Identify which cell holds the provided text, then report its [x, y] central coordinate. 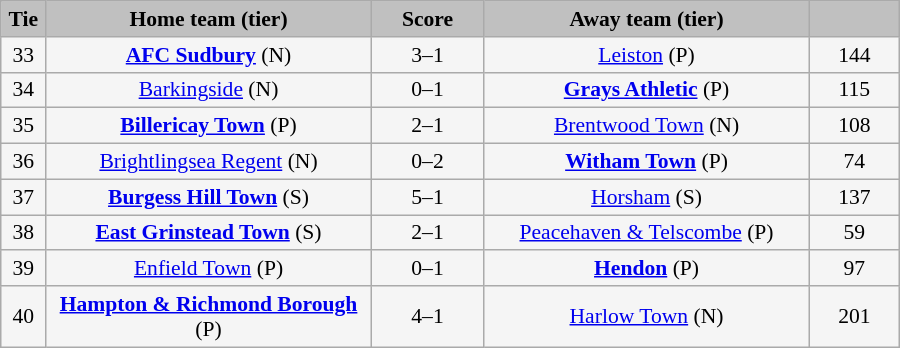
37 [24, 197]
Home team (tier) [209, 19]
Tie [24, 19]
AFC Sudbury (N) [209, 55]
Burgess Hill Town (S) [209, 197]
108 [854, 126]
40 [24, 316]
3–1 [427, 55]
Hampton & Richmond Borough (P) [209, 316]
39 [24, 269]
Barkingside (N) [209, 90]
Grays Athletic (P) [647, 90]
Witham Town (P) [647, 162]
Away team (tier) [647, 19]
Horsham (S) [647, 197]
74 [854, 162]
5–1 [427, 197]
Hendon (P) [647, 269]
201 [854, 316]
38 [24, 233]
115 [854, 90]
Brentwood Town (N) [647, 126]
4–1 [427, 316]
97 [854, 269]
East Grinstead Town (S) [209, 233]
Score [427, 19]
34 [24, 90]
Enfield Town (P) [209, 269]
Billericay Town (P) [209, 126]
59 [854, 233]
33 [24, 55]
0–2 [427, 162]
Brightlingsea Regent (N) [209, 162]
144 [854, 55]
Leiston (P) [647, 55]
35 [24, 126]
Peacehaven & Telscombe (P) [647, 233]
36 [24, 162]
Harlow Town (N) [647, 316]
137 [854, 197]
